Extract the [x, y] coordinate from the center of the cell holding the provided text.  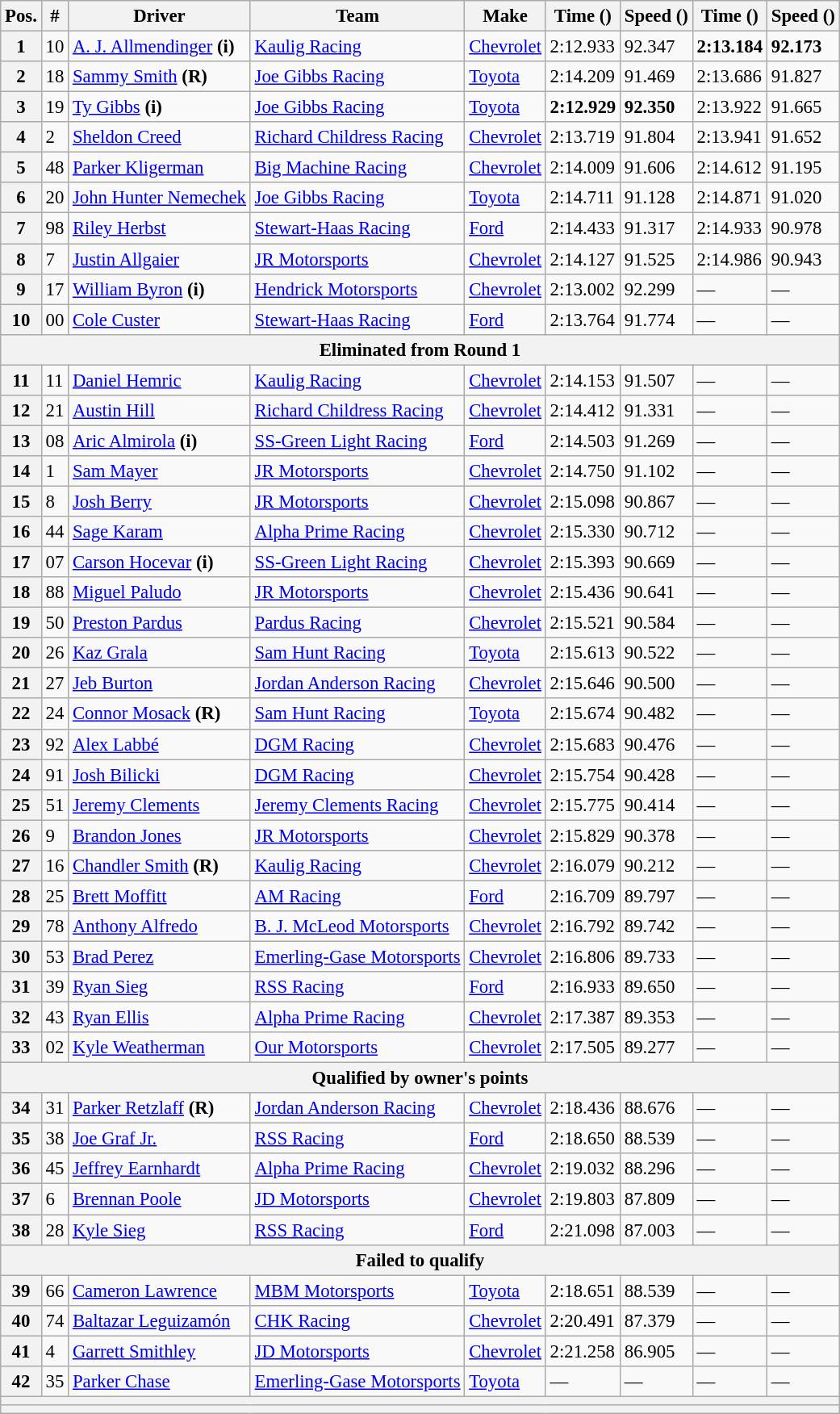
2:14.986 [729, 259]
08 [55, 441]
Joe Graf Jr. [160, 1139]
2:12.929 [583, 107]
23 [21, 744]
91.525 [657, 259]
90.669 [657, 563]
Sammy Smith (R) [160, 77]
# [55, 16]
30 [21, 956]
88.676 [657, 1108]
33 [21, 1048]
Parker Kligerman [160, 168]
Make [505, 16]
Eliminated from Round 1 [420, 349]
91.020 [803, 198]
Cameron Lawrence [160, 1291]
13 [21, 441]
Carson Hocevar (i) [160, 563]
41 [21, 1351]
2:14.412 [583, 411]
Driver [160, 16]
66 [55, 1291]
90.867 [657, 501]
2:16.792 [583, 927]
87.809 [657, 1199]
2:14.711 [583, 198]
Alex Labbé [160, 744]
Aric Almirola (i) [160, 441]
92 [55, 744]
2:17.505 [583, 1048]
Miguel Paludo [160, 592]
2:14.127 [583, 259]
00 [55, 320]
5 [21, 168]
29 [21, 927]
42 [21, 1382]
92.173 [803, 47]
53 [55, 956]
Kyle Sieg [160, 1230]
90.978 [803, 228]
91.606 [657, 168]
Pos. [21, 16]
91.128 [657, 198]
Brad Perez [160, 956]
87.003 [657, 1230]
2:14.933 [729, 228]
Hendrick Motorsports [357, 289]
Austin Hill [160, 411]
Brennan Poole [160, 1199]
2:17.387 [583, 1018]
91.195 [803, 168]
Chandler Smith (R) [160, 866]
2:14.433 [583, 228]
12 [21, 411]
Cole Custer [160, 320]
2:15.646 [583, 684]
91.317 [657, 228]
90.584 [657, 623]
2:18.651 [583, 1291]
2:20.491 [583, 1320]
Justin Allgaier [160, 259]
14 [21, 471]
91.469 [657, 77]
Preston Pardus [160, 623]
90.482 [657, 714]
89.797 [657, 896]
91 [55, 775]
50 [55, 623]
2:15.330 [583, 532]
91.665 [803, 107]
2:15.436 [583, 592]
90.641 [657, 592]
90.943 [803, 259]
2:13.719 [583, 137]
Parker Retzlaff (R) [160, 1108]
90.428 [657, 775]
Garrett Smithley [160, 1351]
Parker Chase [160, 1382]
91.507 [657, 380]
51 [55, 805]
Sam Mayer [160, 471]
Riley Herbst [160, 228]
07 [55, 563]
43 [55, 1018]
22 [21, 714]
2:13.686 [729, 77]
Ryan Sieg [160, 987]
Ty Gibbs (i) [160, 107]
3 [21, 107]
Connor Mosack (R) [160, 714]
Ryan Ellis [160, 1018]
02 [55, 1048]
89.353 [657, 1018]
Big Machine Racing [357, 168]
Brandon Jones [160, 835]
AM Racing [357, 896]
Pardus Racing [357, 623]
2:14.612 [729, 168]
2:18.436 [583, 1108]
Jeb Burton [160, 684]
2:16.079 [583, 866]
2:15.754 [583, 775]
36 [21, 1169]
2:13.184 [729, 47]
87.379 [657, 1320]
88 [55, 592]
44 [55, 532]
91.827 [803, 77]
90.522 [657, 653]
2:14.153 [583, 380]
CHK Racing [357, 1320]
Brett Moffitt [160, 896]
Team [357, 16]
2:15.674 [583, 714]
2:19.803 [583, 1199]
90.212 [657, 866]
Qualified by owner's points [420, 1078]
32 [21, 1018]
40 [21, 1320]
2:14.009 [583, 168]
2:13.941 [729, 137]
37 [21, 1199]
2:15.098 [583, 501]
Josh Bilicki [160, 775]
34 [21, 1108]
92.299 [657, 289]
2:13.922 [729, 107]
86.905 [657, 1351]
Sage Karam [160, 532]
90.712 [657, 532]
91.774 [657, 320]
2:15.521 [583, 623]
89.650 [657, 987]
90.378 [657, 835]
2:15.393 [583, 563]
48 [55, 168]
John Hunter Nemechek [160, 198]
2:15.613 [583, 653]
90.500 [657, 684]
45 [55, 1169]
2:15.775 [583, 805]
2:15.683 [583, 744]
91.652 [803, 137]
Daniel Hemric [160, 380]
2:16.933 [583, 987]
78 [55, 927]
91.804 [657, 137]
Baltazar Leguizamón [160, 1320]
MBM Motorsports [357, 1291]
2:14.503 [583, 441]
Jeremy Clements [160, 805]
Failed to qualify [420, 1260]
B. J. McLeod Motorsports [357, 927]
90.476 [657, 744]
92.347 [657, 47]
2:13.764 [583, 320]
98 [55, 228]
William Byron (i) [160, 289]
Kyle Weatherman [160, 1048]
90.414 [657, 805]
2:12.933 [583, 47]
15 [21, 501]
A. J. Allmendinger (i) [160, 47]
Anthony Alfredo [160, 927]
2:16.806 [583, 956]
Our Motorsports [357, 1048]
Josh Berry [160, 501]
2:13.002 [583, 289]
2:16.709 [583, 896]
2:21.098 [583, 1230]
92.350 [657, 107]
2:18.650 [583, 1139]
2:14.871 [729, 198]
2:15.829 [583, 835]
2:14.209 [583, 77]
2:21.258 [583, 1351]
2:19.032 [583, 1169]
91.331 [657, 411]
89.742 [657, 927]
2:14.750 [583, 471]
91.102 [657, 471]
Jeremy Clements Racing [357, 805]
89.733 [657, 956]
89.277 [657, 1048]
88.296 [657, 1169]
Sheldon Creed [160, 137]
Jeffrey Earnhardt [160, 1169]
74 [55, 1320]
91.269 [657, 441]
Kaz Grala [160, 653]
